Detect which cell encompasses the target text, then output its (X, Y) center coordinate. 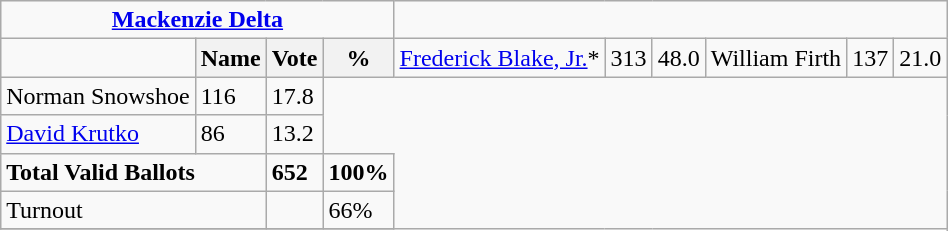
652 (294, 172)
% (358, 58)
313 (628, 58)
Turnout (134, 210)
17.8 (294, 96)
66% (358, 210)
48.0 (678, 58)
86 (230, 134)
100% (358, 172)
137 (870, 58)
William Firth (776, 58)
21.0 (920, 58)
116 (230, 96)
Total Valid Ballots (134, 172)
13.2 (294, 134)
Name (230, 58)
David Krutko (98, 134)
Norman Snowshoe (98, 96)
Mackenzie Delta (198, 20)
Vote (294, 58)
Frederick Blake, Jr.* (500, 58)
